Determine the (X, Y) coordinate at the center of the cell enclosing the given text.  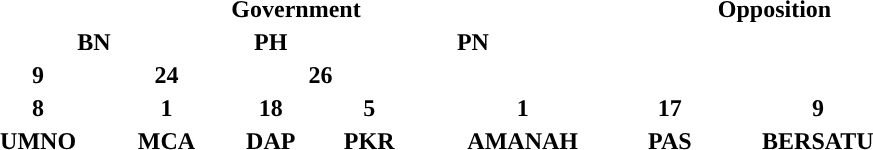
26 (321, 75)
24 (166, 75)
5 (370, 108)
17 (670, 108)
PH (271, 42)
PN (473, 42)
18 (271, 108)
